Provide the (X, Y) coordinate of the cell's center where the given text is located.  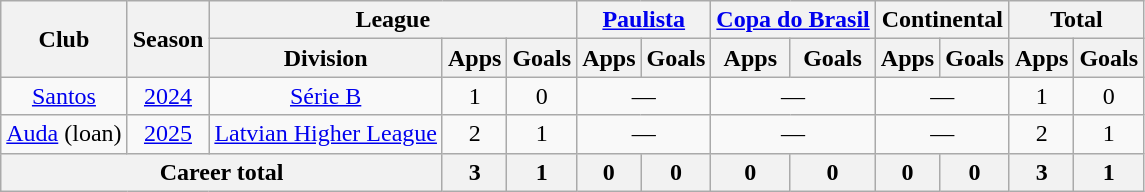
League (393, 20)
Division (326, 58)
Auda (loan) (64, 134)
Club (64, 39)
Santos (64, 96)
2024 (168, 96)
Season (168, 39)
Série B (326, 96)
Continental (942, 20)
Total (1076, 20)
2025 (168, 134)
Career total (222, 172)
Copa do Brasil (793, 20)
Paulista (644, 20)
Latvian Higher League (326, 134)
